Extract the (X, Y) coordinate from the center of the cell holding the provided text.  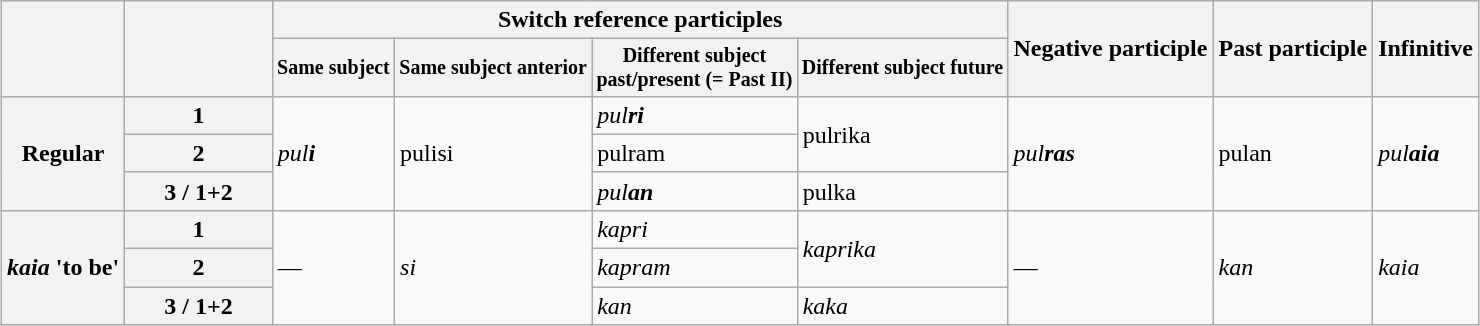
pulrika (902, 134)
kapri (694, 229)
Past participle (1293, 49)
Different subjectpast/present (= Past II) (694, 68)
Different subject future (902, 68)
Infinitive (1426, 49)
kaka (902, 306)
Same subject (333, 68)
pulka (902, 191)
Switch reference participles (640, 20)
kaia 'to be' (64, 267)
pulram (694, 153)
kaprika (902, 248)
pulras (1110, 153)
kapram (694, 268)
kaia (1426, 267)
pulaia (1426, 153)
si (494, 267)
Regular (64, 153)
Same subject anterior (494, 68)
pulri (694, 115)
Negative participle (1110, 49)
puli (333, 153)
pulisi (494, 153)
